Provide the (X, Y) coordinate of the cell's center where the given text is located.  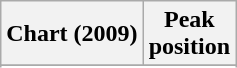
Chart (2009) (72, 34)
Peakposition (189, 34)
